Locate the cell with the specified text and output its (X, Y) center coordinate. 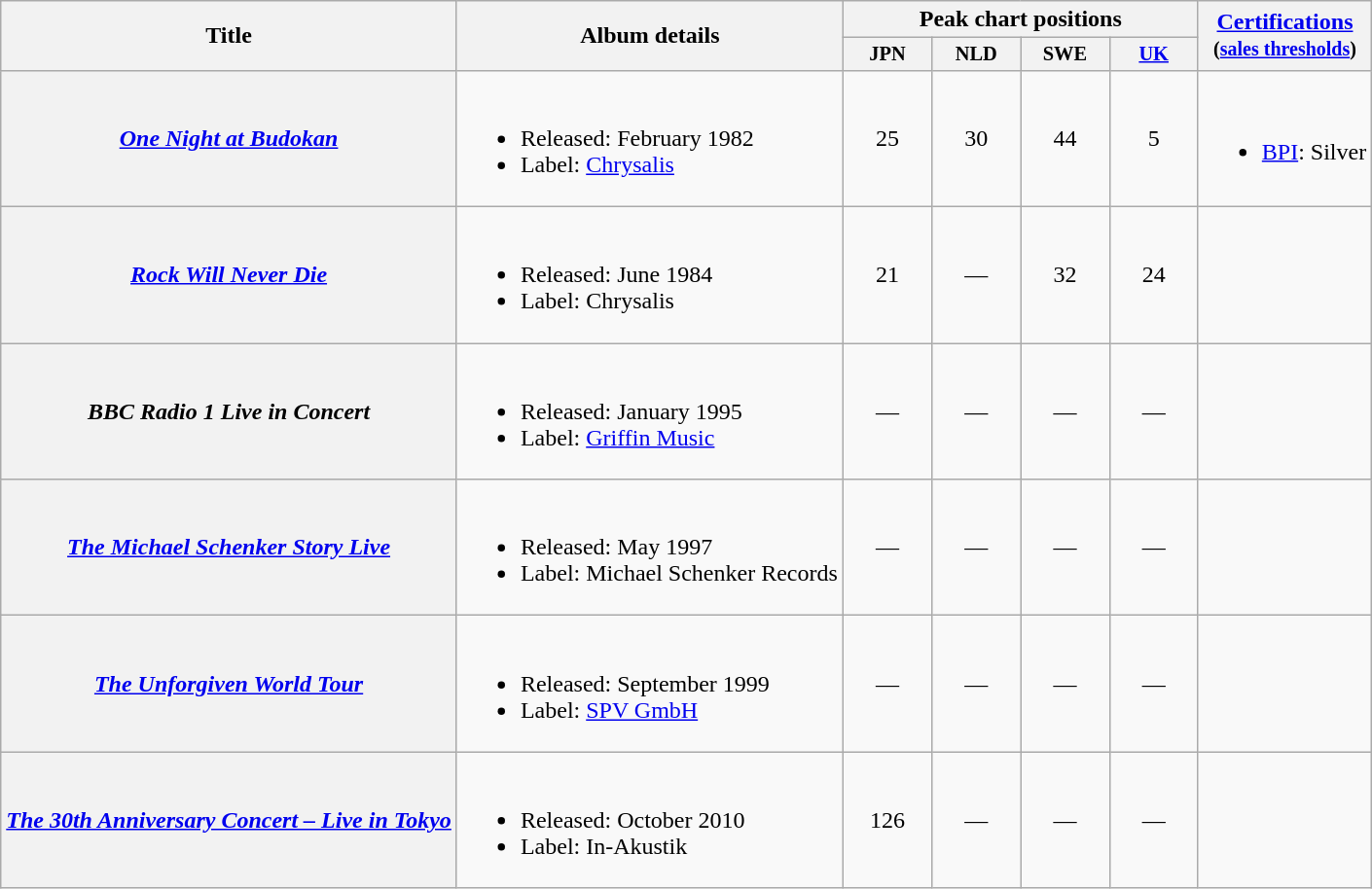
NLD (977, 54)
Released: February 1982Label: Chrysalis (650, 138)
The 30th Anniversary Concert – Live in Tokyo (230, 820)
Released: September 1999Label: SPV GmbH (650, 684)
Album details (650, 36)
Certifications(sales thresholds) (1284, 36)
25 (887, 138)
Released: January 1995Label: Griffin Music (650, 411)
Released: May 1997Label: Michael Schenker Records (650, 548)
JPN (887, 54)
21 (887, 275)
BBC Radio 1 Live in Concert (230, 411)
Title (230, 36)
The Unforgiven World Tour (230, 684)
One Night at Budokan (230, 138)
Released: June 1984Label: Chrysalis (650, 275)
44 (1065, 138)
30 (977, 138)
5 (1154, 138)
Rock Will Never Die (230, 275)
126 (887, 820)
32 (1065, 275)
UK (1154, 54)
24 (1154, 275)
BPI: Silver (1284, 138)
Peak chart positions (1020, 19)
SWE (1065, 54)
The Michael Schenker Story Live (230, 548)
Released: October 2010Label: In-Akustik (650, 820)
